Scan for the cell matching the given text and deliver its (x, y) coordinate at center. 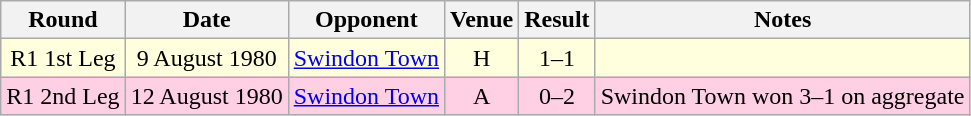
0–2 (557, 96)
Venue (482, 20)
R1 2nd Leg (63, 96)
1–1 (557, 58)
9 August 1980 (206, 58)
Result (557, 20)
Date (206, 20)
Round (63, 20)
A (482, 96)
R1 1st Leg (63, 58)
12 August 1980 (206, 96)
H (482, 58)
Notes (782, 20)
Swindon Town won 3–1 on aggregate (782, 96)
Opponent (366, 20)
